Search for the cell housing the specified text and yield its [x, y] center coordinate. 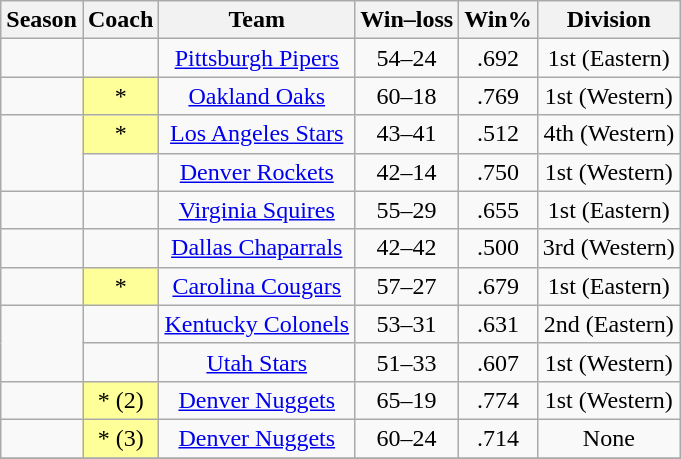
42–42 [407, 248]
Carolina Cougars [257, 286]
55–29 [407, 210]
.714 [498, 438]
54–24 [407, 58]
Season [42, 20]
Virginia Squires [257, 210]
.750 [498, 172]
3rd (Western) [608, 248]
42–14 [407, 172]
Denver Rockets [257, 172]
57–27 [407, 286]
4th (Western) [608, 134]
.655 [498, 210]
.769 [498, 96]
* (2) [120, 400]
.607 [498, 362]
60–24 [407, 438]
* (3) [120, 438]
Utah Stars [257, 362]
Kentucky Colonels [257, 324]
.679 [498, 286]
.774 [498, 400]
.692 [498, 58]
.500 [498, 248]
Coach [120, 20]
.512 [498, 134]
60–18 [407, 96]
.631 [498, 324]
51–33 [407, 362]
Win–loss [407, 20]
Dallas Chaparrals [257, 248]
65–19 [407, 400]
43–41 [407, 134]
Win% [498, 20]
53–31 [407, 324]
Division [608, 20]
Los Angeles Stars [257, 134]
Pittsburgh Pipers [257, 58]
None [608, 438]
Oakland Oaks [257, 96]
Team [257, 20]
2nd (Eastern) [608, 324]
